Find where the given text appears and provide that cell's center as (X, Y) coordinate. 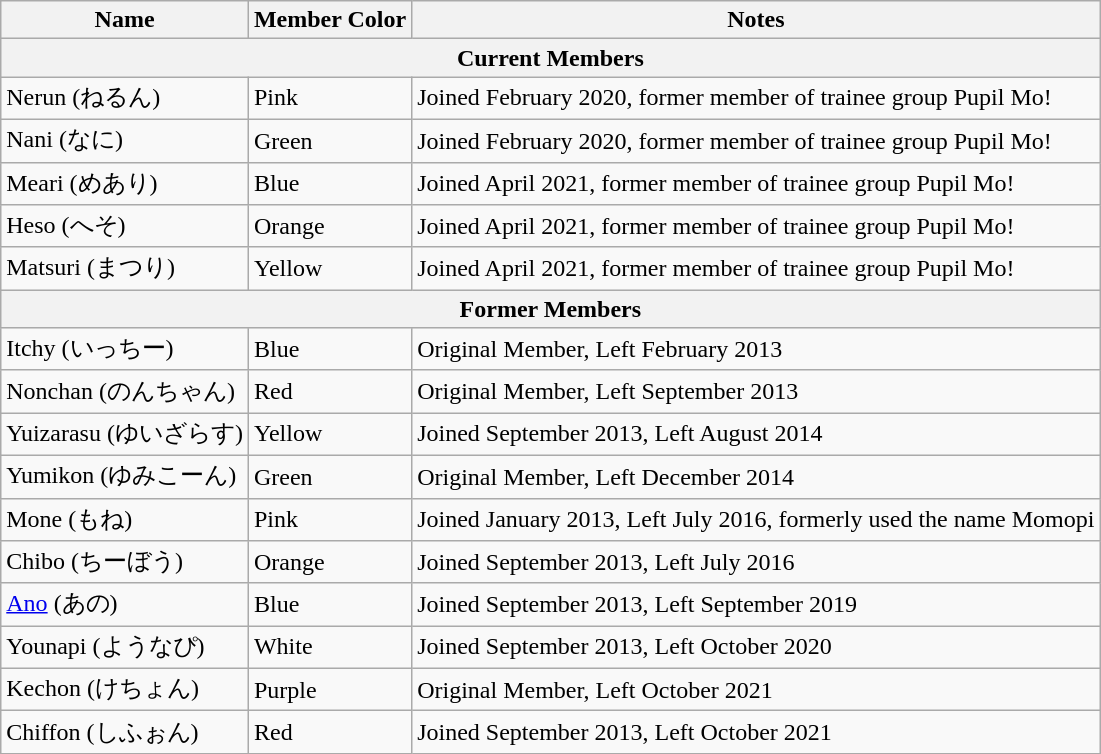
Chiffon (しふぉん) (125, 732)
Mone (もね) (125, 520)
Itchy (いっちー) (125, 350)
Joined September 2013, Left August 2014 (756, 434)
Purple (330, 690)
Original Member, Left October 2021 (756, 690)
Current Members (550, 58)
Joined September 2013, Left October 2021 (756, 732)
Member Color (330, 20)
Original Member, Left September 2013 (756, 392)
Chibo (ちーぼう) (125, 562)
Yuizarasu (ゆいざらす) (125, 434)
Yumikon (ゆみこーん) (125, 476)
Nerun (ねるん) (125, 98)
White (330, 648)
Original Member, Left December 2014 (756, 476)
Nonchan (のんちゃん) (125, 392)
Ano (あの) (125, 604)
Joined September 2013, Left July 2016 (756, 562)
Joined September 2013, Left September 2019 (756, 604)
Kechon (けちょん) (125, 690)
Name (125, 20)
Matsuri (まつり) (125, 268)
Notes (756, 20)
Joined January 2013, Left July 2016, formerly used the name Momopi (756, 520)
Heso (へそ) (125, 226)
Meari (めあり) (125, 184)
Joined September 2013, Left October 2020 (756, 648)
Younapi (ようなぴ) (125, 648)
Former Members (550, 309)
Original Member, Left February 2013 (756, 350)
Nani (なに) (125, 140)
